Detect which cell encompasses the target text, then output its [X, Y] center coordinate. 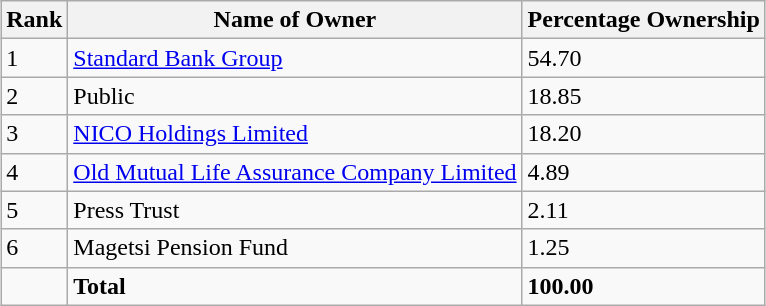
Rank [34, 20]
1 [34, 58]
NICO Holdings Limited [295, 134]
Public [295, 96]
Standard Bank Group [295, 58]
3 [34, 134]
4 [34, 172]
2.11 [644, 210]
18.85 [644, 96]
Percentage Ownership [644, 20]
18.20 [644, 134]
Total [295, 286]
6 [34, 248]
100.00 [644, 286]
54.70 [644, 58]
2 [34, 96]
Magetsi Pension Fund [295, 248]
Press Trust [295, 210]
1.25 [644, 248]
4.89 [644, 172]
5 [34, 210]
Old Mutual Life Assurance Company Limited [295, 172]
Name of Owner [295, 20]
